Output the [X, Y] coordinate of the center of the cell containing the given text.  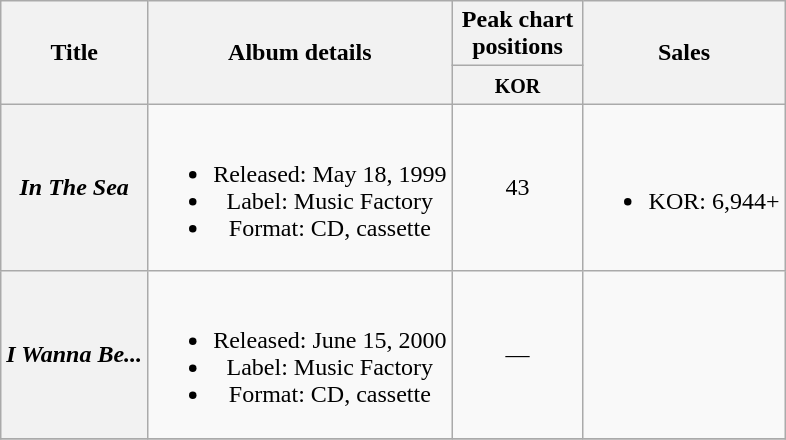
Album details [300, 52]
In The Sea [74, 188]
Released: May 18, 1999Label: Music FactoryFormat: CD, cassette [300, 188]
Title [74, 52]
Peak chart positions [518, 34]
KOR: 6,944+ [684, 188]
43 [518, 188]
KOR [518, 85]
— [518, 354]
Released: June 15, 2000Label: Music FactoryFormat: CD, cassette [300, 354]
I Wanna Be... [74, 354]
Sales [684, 52]
